For the text-containing cell, return its midpoint in (X, Y) coordinate format. 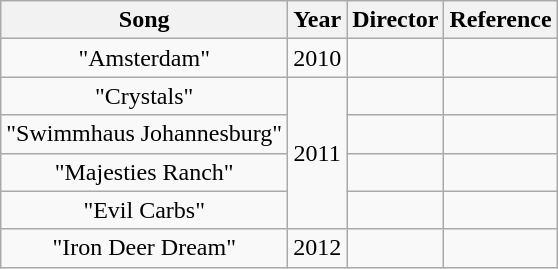
2010 (318, 58)
2012 (318, 248)
Director (396, 20)
"Iron Deer Dream" (144, 248)
"Amsterdam" (144, 58)
"Majesties Ranch" (144, 172)
"Crystals" (144, 96)
Reference (500, 20)
2011 (318, 153)
"Swimmhaus Johannesburg" (144, 134)
Year (318, 20)
Song (144, 20)
"Evil Carbs" (144, 210)
